Return (X, Y) of the center of cell containing provided text 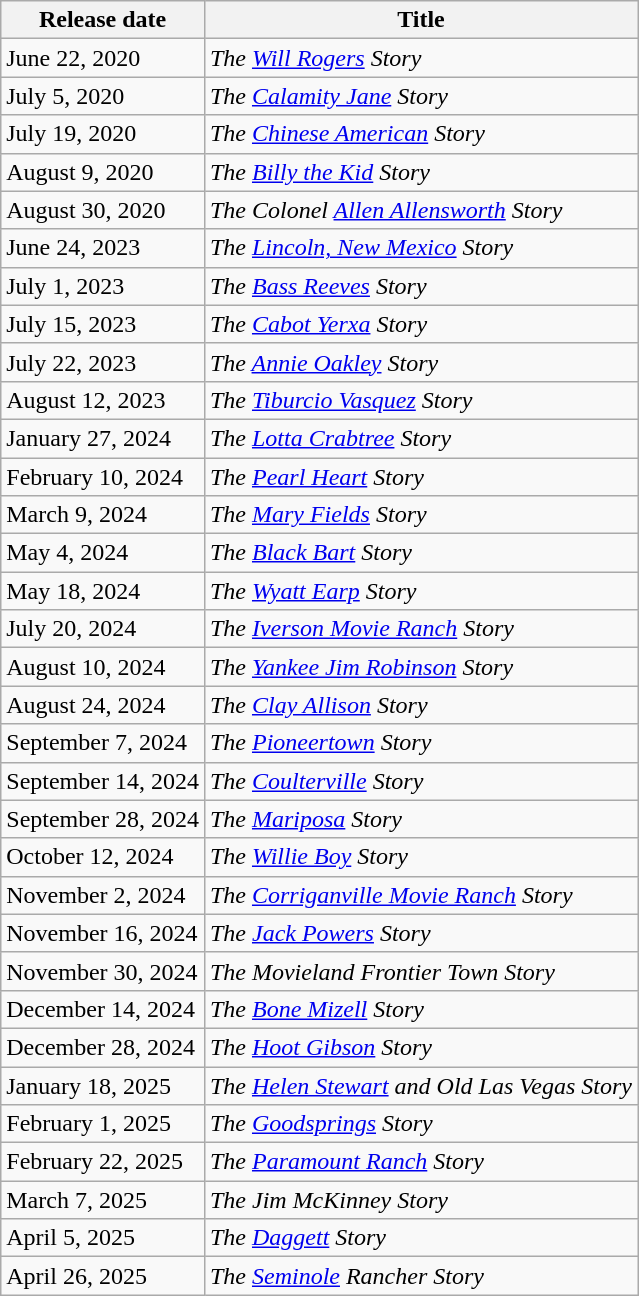
July 19, 2020 (103, 134)
May 18, 2024 (103, 591)
The Helen Stewart and Old Las Vegas Story (420, 1085)
November 16, 2024 (103, 933)
The Pioneertown Story (420, 743)
February 10, 2024 (103, 477)
The Tiburcio Vasquez Story (420, 400)
June 22, 2020 (103, 58)
December 28, 2024 (103, 1047)
November 2, 2024 (103, 895)
January 27, 2024 (103, 438)
February 1, 2025 (103, 1124)
The Goodsprings Story (420, 1124)
The Pearl Heart Story (420, 477)
The Seminole Rancher Story (420, 1276)
The Bass Reeves Story (420, 286)
September 14, 2024 (103, 781)
April 26, 2025 (103, 1276)
September 28, 2024 (103, 819)
The Willie Boy Story (420, 857)
April 5, 2025 (103, 1238)
Title (420, 20)
June 24, 2023 (103, 248)
July 1, 2023 (103, 286)
August 9, 2020 (103, 172)
July 5, 2020 (103, 96)
August 30, 2020 (103, 210)
The Mary Fields Story (420, 515)
February 22, 2025 (103, 1162)
The Movieland Frontier Town Story (420, 971)
The Black Bart Story (420, 553)
The Iverson Movie Ranch Story (420, 629)
The Lincoln, New Mexico Story (420, 248)
November 30, 2024 (103, 971)
The Cabot Yerxa Story (420, 324)
The Jim McKinney Story (420, 1200)
March 9, 2024 (103, 515)
The Colonel Allen Allensworth Story (420, 210)
The Jack Powers Story (420, 933)
August 10, 2024 (103, 667)
The Paramount Ranch Story (420, 1162)
The Annie Oakley Story (420, 362)
July 15, 2023 (103, 324)
The Wyatt Earp Story (420, 591)
The Coulterville Story (420, 781)
The Corriganville Movie Ranch Story (420, 895)
The Will Rogers Story (420, 58)
The Chinese American Story (420, 134)
August 12, 2023 (103, 400)
The Hoot Gibson Story (420, 1047)
The Clay Allison Story (420, 705)
The Mariposa Story (420, 819)
July 22, 2023 (103, 362)
October 12, 2024 (103, 857)
December 14, 2024 (103, 1009)
The Yankee Jim Robinson Story (420, 667)
March 7, 2025 (103, 1200)
The Lotta Crabtree Story (420, 438)
The Calamity Jane Story (420, 96)
May 4, 2024 (103, 553)
The Daggett Story (420, 1238)
July 20, 2024 (103, 629)
The Bone Mizell Story (420, 1009)
January 18, 2025 (103, 1085)
August 24, 2024 (103, 705)
Release date (103, 20)
September 7, 2024 (103, 743)
The Billy the Kid Story (420, 172)
